For the text-containing cell, return its midpoint in [X, Y] coordinate format. 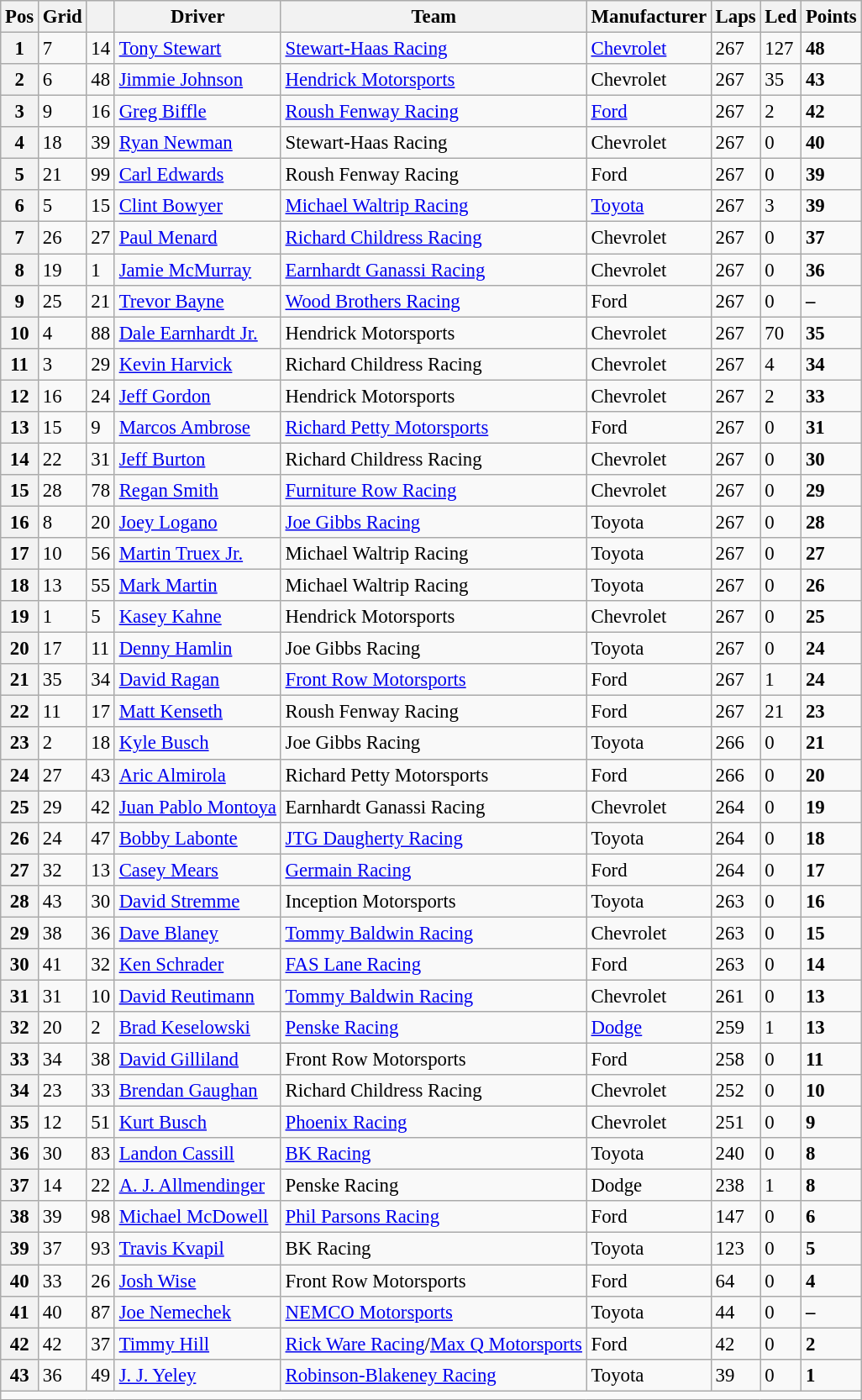
49 [101, 1375]
Robinson-Blakeney Racing [434, 1375]
Carl Edwards [197, 175]
98 [101, 1218]
David Reutimann [197, 996]
78 [101, 491]
55 [101, 586]
Team [434, 17]
Joey Logano [197, 522]
Phoenix Racing [434, 1123]
Ken Schrader [197, 965]
Jamie McMurray [197, 270]
123 [736, 1249]
J. J. Yeley [197, 1375]
Aric Almirola [197, 775]
Brad Keselowski [197, 1028]
Marcos Ambrose [197, 428]
Casey Mears [197, 870]
Dale Earnhardt Jr. [197, 333]
Grid [62, 17]
A. J. Allmendinger [197, 1186]
258 [736, 1060]
47 [101, 838]
70 [781, 333]
NEMCO Motorsports [434, 1312]
99 [101, 175]
Trevor Bayne [197, 301]
Paul Menard [197, 238]
Pos [20, 17]
Kurt Busch [197, 1123]
Phil Parsons Racing [434, 1218]
240 [736, 1154]
Josh Wise [197, 1281]
51 [101, 1123]
Furniture Row Racing [434, 491]
147 [736, 1218]
Jimmie Johnson [197, 80]
83 [101, 1154]
Travis Kvapil [197, 1249]
Joe Nemechek [197, 1312]
Kevin Harvick [197, 364]
Kyle Busch [197, 744]
252 [736, 1091]
Laps [736, 17]
Ryan Newman [197, 143]
David Gilliland [197, 1060]
Greg Biffle [197, 112]
Bobby Labonte [197, 838]
Points [832, 17]
Germain Racing [434, 870]
Mark Martin [197, 586]
Rick Ware Racing/Max Q Motorsports [434, 1344]
261 [736, 996]
Denny Hamlin [197, 649]
64 [736, 1281]
Regan Smith [197, 491]
Led [781, 17]
Driver [197, 17]
93 [101, 1249]
Tony Stewart [197, 49]
FAS Lane Racing [434, 965]
Clint Bowyer [197, 206]
238 [736, 1186]
Juan Pablo Montoya [197, 807]
88 [101, 333]
Jeff Gordon [197, 396]
259 [736, 1028]
Inception Motorsports [434, 902]
127 [781, 49]
56 [101, 554]
Brendan Gaughan [197, 1091]
Timmy Hill [197, 1344]
Landon Cassill [197, 1154]
Michael McDowell [197, 1218]
Matt Kenseth [197, 712]
Manufacturer [649, 17]
David Stremme [197, 902]
44 [736, 1312]
87 [101, 1312]
Dave Blaney [197, 933]
Jeff Burton [197, 459]
Wood Brothers Racing [434, 301]
Martin Truex Jr. [197, 554]
251 [736, 1123]
David Ragan [197, 680]
Kasey Kahne [197, 617]
JTG Daugherty Racing [434, 838]
